Determine the [X, Y] coordinate at the center of the cell enclosing the given text.  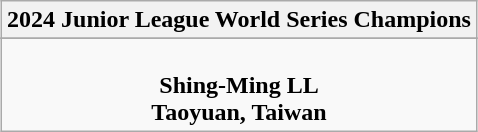
Shing-Ming LLTaoyuan, Taiwan [240, 85]
2024 Junior League World Series Champions [240, 20]
